Identify which cell holds the provided text, then report its [X, Y] central coordinate. 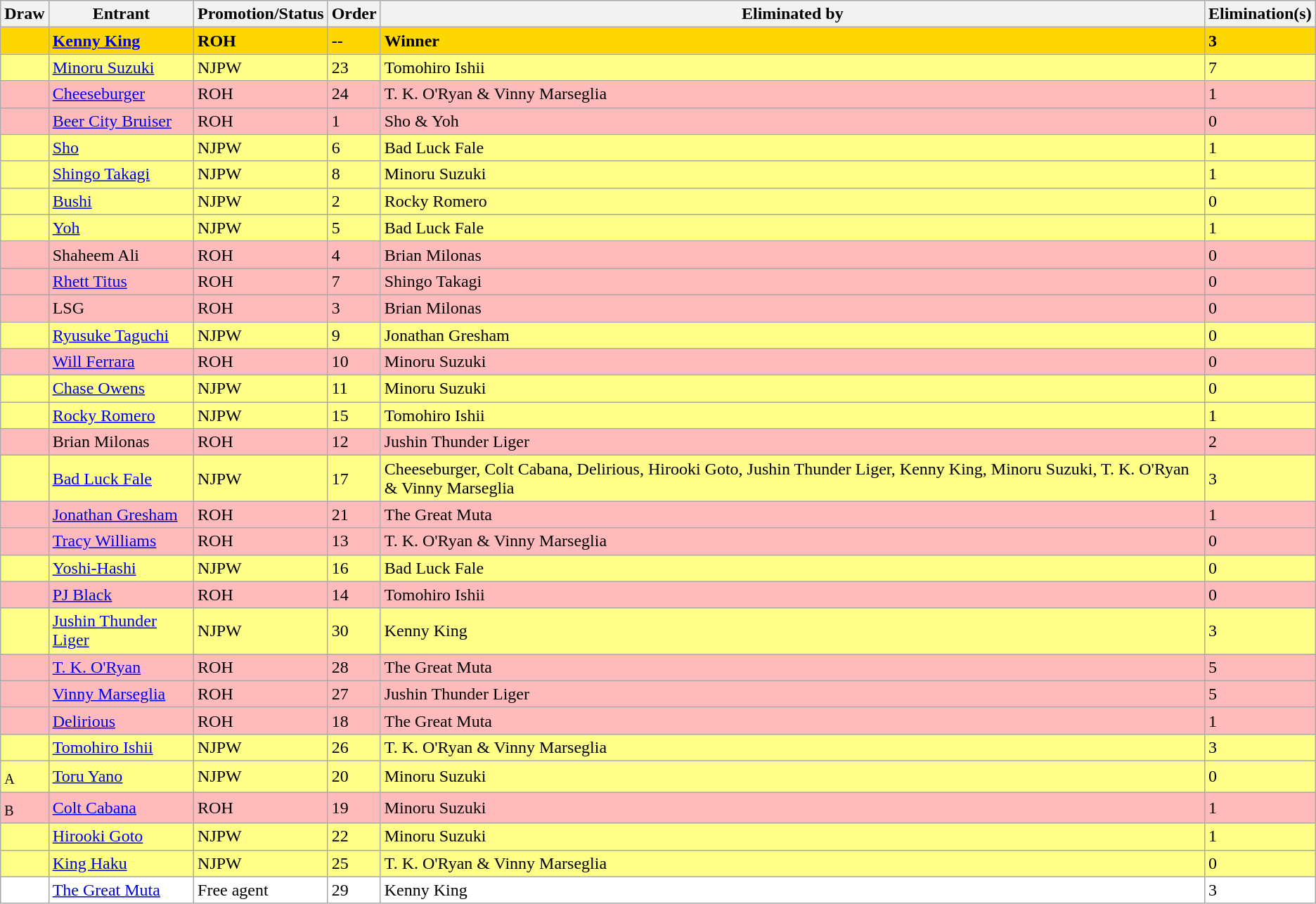
Colt Cabana [121, 808]
Order [354, 14]
Draw [25, 14]
Sho [121, 148]
Delirious [121, 721]
Cheeseburger [121, 94]
8 [354, 174]
28 [354, 667]
-- [354, 41]
Bushi [121, 201]
Rhett Titus [121, 281]
Tracy Williams [121, 541]
4 [354, 254]
Yoshi-Hashi [121, 568]
27 [354, 694]
19 [354, 808]
Vinny Marseglia [121, 694]
A [25, 776]
Beer City Bruiser [121, 121]
B [25, 808]
29 [354, 890]
Promotion/Status [262, 14]
30 [354, 631]
Ryusuke Taguchi [121, 335]
13 [354, 541]
Shaheem Ali [121, 254]
11 [354, 389]
12 [354, 442]
18 [354, 721]
24 [354, 94]
Hirooki Goto [121, 837]
Chase Owens [121, 389]
15 [354, 415]
Cheeseburger, Colt Cabana, Delirious, Hirooki Goto, Jushin Thunder Liger, Kenny King, Minoru Suzuki, T. K. O'Ryan & Vinny Marseglia [792, 478]
6 [354, 148]
LSG [121, 308]
26 [354, 747]
9 [354, 335]
Sho & Yoh [792, 121]
Will Ferrara [121, 362]
Winner [792, 41]
Toru Yano [121, 776]
14 [354, 595]
22 [354, 837]
Yoh [121, 228]
Eliminated by [792, 14]
20 [354, 776]
Entrant [121, 14]
25 [354, 863]
16 [354, 568]
21 [354, 515]
10 [354, 362]
T. K. O'Ryan [121, 667]
23 [354, 67]
PJ Black [121, 595]
King Haku [121, 863]
17 [354, 478]
Free agent [262, 890]
Elimination(s) [1260, 14]
